Scan for the cell matching the given text and deliver its (X, Y) coordinate at center. 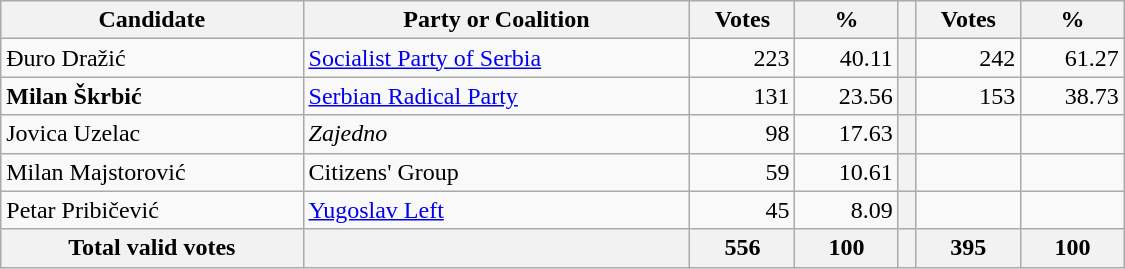
Jovica Uzelac (152, 134)
23.56 (846, 96)
Yugoslav Left (496, 210)
Total valid votes (152, 248)
556 (742, 248)
Socialist Party of Serbia (496, 58)
8.09 (846, 210)
59 (742, 172)
Milan Majstorović (152, 172)
10.61 (846, 172)
Party or Coalition (496, 20)
131 (742, 96)
61.27 (1072, 58)
17.63 (846, 134)
Zajedno (496, 134)
Candidate (152, 20)
153 (968, 96)
223 (742, 58)
Citizens' Group (496, 172)
38.73 (1072, 96)
Petar Pribičević (152, 210)
Milan Škrbić (152, 96)
395 (968, 248)
40.11 (846, 58)
Đuro Dražić (152, 58)
Serbian Radical Party (496, 96)
242 (968, 58)
98 (742, 134)
45 (742, 210)
